Output the [x, y] coordinate of the center of the cell containing the given text.  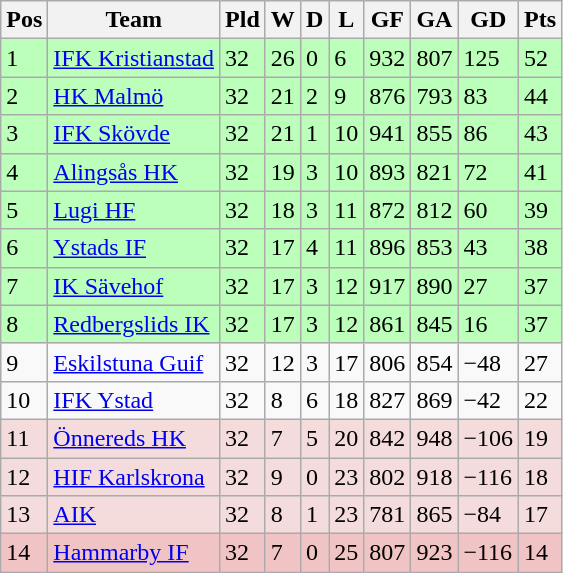
806 [388, 362]
GA [434, 20]
Hammarby IF [134, 553]
923 [434, 553]
932 [388, 58]
893 [388, 172]
Ystads IF [134, 248]
60 [488, 210]
52 [540, 58]
IFK Skövde [134, 134]
−84 [488, 515]
D [314, 20]
872 [388, 210]
IK Sävehof [134, 286]
890 [434, 286]
125 [488, 58]
Alingsås HK [134, 172]
827 [388, 400]
941 [388, 134]
917 [388, 286]
HIF Karlskrona [134, 477]
HK Malmö [134, 96]
IFK Kristianstad [134, 58]
Lugi HF [134, 210]
IFK Ystad [134, 400]
41 [540, 172]
25 [346, 553]
896 [388, 248]
W [282, 20]
Pld [243, 20]
845 [434, 324]
861 [388, 324]
842 [388, 438]
Pts [540, 20]
26 [282, 58]
L [346, 20]
44 [540, 96]
855 [434, 134]
72 [488, 172]
Team [134, 20]
39 [540, 210]
781 [388, 515]
Önnereds HK [134, 438]
793 [434, 96]
948 [434, 438]
38 [540, 248]
821 [434, 172]
86 [488, 134]
876 [388, 96]
918 [434, 477]
854 [434, 362]
802 [388, 477]
Pos [24, 20]
AIK [134, 515]
−106 [488, 438]
GF [388, 20]
20 [346, 438]
22 [540, 400]
GD [488, 20]
865 [434, 515]
16 [488, 324]
Redbergslids IK [134, 324]
−48 [488, 362]
−42 [488, 400]
83 [488, 96]
869 [434, 400]
853 [434, 248]
13 [24, 515]
812 [434, 210]
Eskilstuna Guif [134, 362]
